Search for the cell housing the specified text and yield its (X, Y) center coordinate. 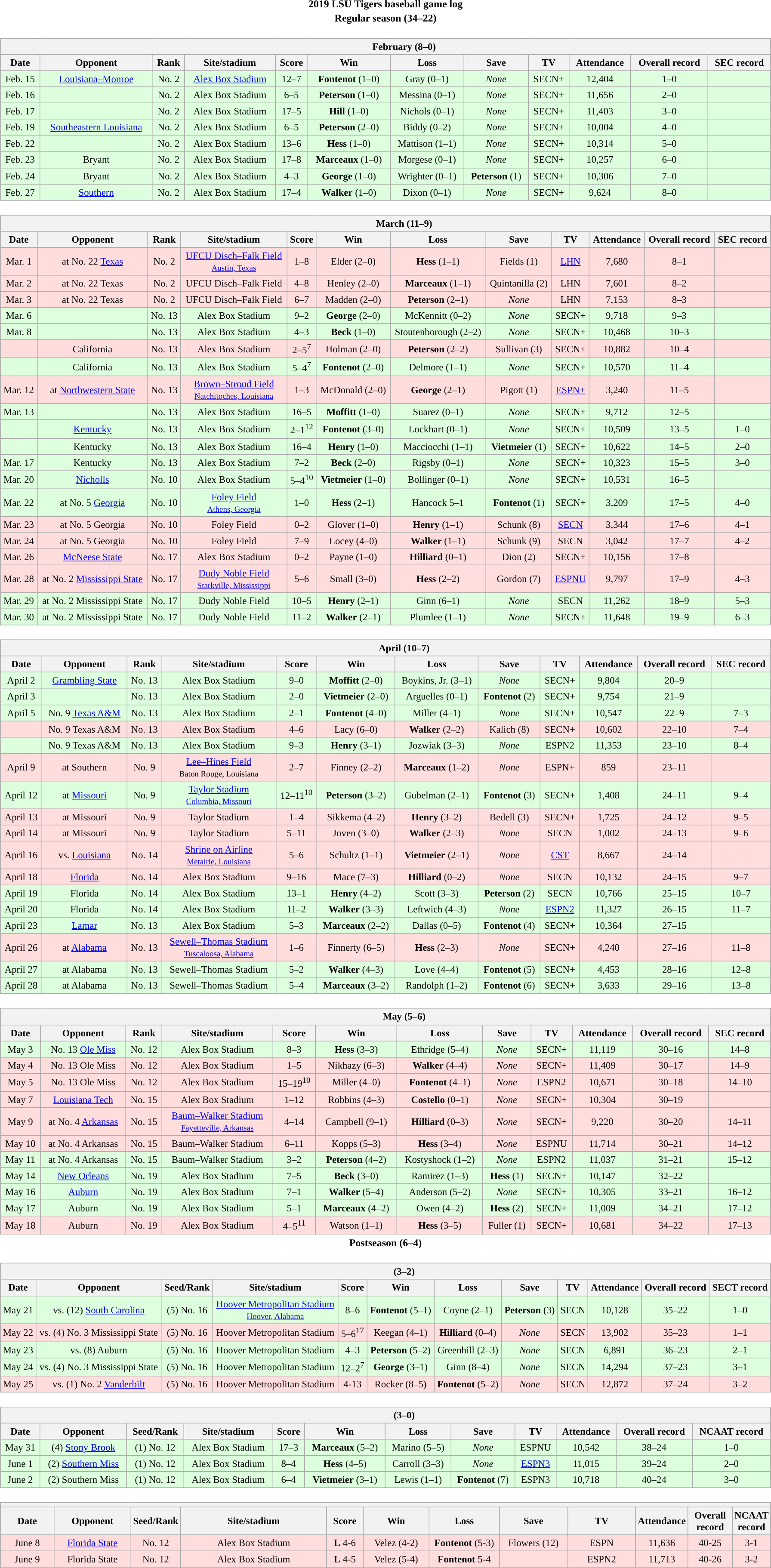
New Orleans (83, 1176)
Fontenot (5) (509, 970)
April 12 (22, 795)
17–4 (292, 192)
10–7 (741, 893)
30–18 (670, 1082)
7–4 (741, 729)
17–3 (289, 1448)
Peterson (5–2) (401, 1350)
11,713 (662, 1559)
Mar. 26 (19, 557)
11,403 (600, 111)
Mar. 3 (19, 299)
10,323 (617, 462)
April 26 (22, 947)
30–19 (670, 1100)
Moffitt (1–0) (353, 412)
May 9 (21, 1122)
11–7 (741, 909)
4-13 (353, 1384)
34–22 (670, 1225)
June 9 (28, 1559)
Sullivan (3) (519, 349)
10,306 (600, 176)
9–2 (302, 316)
Henry (4–2) (356, 893)
30–17 (670, 1065)
6–0 (669, 160)
7–0 (669, 176)
1,725 (608, 817)
L 4-5 (345, 1559)
Louisiana Tech (83, 1100)
26–15 (675, 909)
CST (560, 855)
Peterson (4–2) (356, 1160)
May 25 (18, 1384)
Bollinger (0–1) (438, 480)
Hess (2–2) (438, 579)
vs. (8) Auburn (99, 1350)
9,624 (600, 192)
February (8–0) (385, 46)
Fontenot (2) (509, 696)
Messina (0–1) (427, 95)
11,009 (602, 1208)
Stoutenborough (2–2) (438, 332)
13,902 (615, 1333)
Feb. 22 (20, 144)
Leftwich (4–3) (436, 909)
11,119 (602, 1049)
Southern (96, 192)
17–6 (679, 525)
June 1 (21, 1463)
4–14 (294, 1122)
Rocker (8–5) (401, 1384)
Ginn (8–4) (468, 1367)
1–1 (740, 1333)
McDonald (2–0) (353, 390)
Shrine on AirlineMetairie, Louisiana (219, 855)
Henry (2–1) (353, 601)
Feb. 16 (20, 95)
Scott (3–3) (436, 893)
14–8 (740, 1049)
7–9 (302, 541)
Marceaux (2–2) (356, 926)
L 4-6 (345, 1543)
SECT record (740, 1288)
23–11 (675, 767)
10–5 (302, 601)
8,667 (608, 855)
11,409 (602, 1065)
9–16 (296, 877)
Feb. 15 (20, 79)
12–8 (741, 970)
24–12 (675, 817)
11,327 (608, 909)
April 9 (22, 767)
Hess (1–1) (438, 262)
Marceaux (4–2) (356, 1208)
April 28 (22, 986)
6–3 (743, 617)
12,404 (600, 79)
George (1–0) (349, 176)
May 18 (21, 1225)
9,754 (608, 696)
14,294 (615, 1367)
Beck (3–0) (356, 1176)
10–4 (679, 349)
May 16 (21, 1192)
10,766 (608, 893)
Hess (2) (507, 1208)
3,240 (617, 390)
Marceaux (3–2) (356, 986)
13–6 (292, 144)
9–6 (741, 833)
Fontenot (4) (509, 926)
Suarez (0–1) (438, 412)
30–20 (670, 1122)
14–5 (679, 447)
Henry (3–2) (436, 817)
April 20 (22, 909)
Love (4–4) (436, 970)
Mar. 17 (19, 462)
Hess (3–3) (356, 1049)
Mar. 22 (19, 502)
10,882 (617, 349)
10,718 (586, 1480)
Dion (2) (519, 557)
Carroll (3–3) (418, 1463)
10,147 (602, 1176)
9,718 (617, 316)
May 23 (18, 1350)
11,714 (602, 1143)
10,681 (602, 1225)
Walker (1–0) (349, 192)
Mar. 23 (19, 525)
Vietmeier (1) (519, 447)
5–617 (353, 1333)
3-1 (752, 1543)
15–12 (740, 1160)
Brown–Stroud FieldNatchitoches, Louisiana (234, 390)
14–9 (740, 1065)
3,633 (608, 986)
5–11 (296, 833)
5–410 (302, 480)
George (2–0) (353, 316)
Fontenot (3–0) (353, 429)
12–5 (679, 412)
Schunk (9) (519, 541)
10,128 (615, 1309)
Henry (1–0) (353, 447)
13–8 (741, 986)
Lewis (1–1) (418, 1480)
Small (3–0) (353, 579)
7,601 (617, 283)
Mar. 20 (19, 480)
Nicholls (92, 480)
4–511 (294, 1225)
11,353 (608, 745)
Fontenot (5–2) (468, 1384)
Beck (2–0) (353, 462)
Arguelles (0–1) (436, 696)
10,304 (602, 1100)
11,636 (662, 1543)
Peterson (2–1) (438, 299)
Fontenot (3) (509, 795)
May 4 (21, 1065)
Henry (3–1) (356, 745)
19–9 (679, 617)
May 11 (21, 1160)
17–13 (740, 1225)
27–16 (675, 947)
2–7 (296, 767)
36–23 (675, 1350)
Hess (1) (507, 1176)
6,891 (615, 1350)
Hill (1–0) (349, 111)
Gubelman (2–1) (436, 795)
Walker (4–3) (356, 970)
10,602 (608, 729)
13–5 (679, 429)
Fields (1) (519, 262)
Walker (4–4) (440, 1065)
Fontenot (4–0) (356, 713)
Morgese (0–1) (427, 160)
8–2 (679, 283)
Peterson (2) (509, 893)
Ramirez (1–3) (440, 1176)
10,132 (608, 877)
Flowers (12) (534, 1543)
5–2 (296, 970)
Fontenot (5-3) (464, 1543)
April 19 (22, 893)
8–1 (679, 262)
24–14 (675, 855)
Hilliard (0–4) (468, 1333)
June 8 (28, 1543)
9–0 (296, 681)
May 7 (21, 1100)
27–15 (675, 926)
Moffitt (2–0) (356, 681)
April 13 (22, 817)
30–16 (670, 1049)
Finney (2–2) (356, 767)
10,542 (586, 1448)
Mace (7–3) (356, 877)
Madden (2–0) (353, 299)
Walker (2–1) (353, 617)
10,156 (617, 557)
Anderson (5–2) (440, 1192)
15–5 (679, 462)
7,153 (617, 299)
1–8 (302, 262)
Miller (4–1) (436, 713)
Walker (2–2) (436, 729)
Mar. 24 (19, 541)
10,509 (617, 429)
15–1910 (294, 1082)
11–5 (679, 390)
Walker (3–3) (356, 909)
3,344 (617, 525)
Feb. 19 (20, 127)
Mar. 13 (19, 412)
2–57 (302, 349)
Marceaux (1–1) (438, 283)
Fontenot (1) (519, 502)
9–7 (741, 877)
10,671 (602, 1082)
Hess (2–1) (353, 502)
Kalich (8) (509, 729)
Mar. 2 (19, 283)
Schunk (8) (519, 525)
Dallas (0–5) (436, 926)
Hilliard (0–3) (440, 1122)
1–6 (296, 947)
Mattison (1–1) (427, 144)
12–7 (292, 79)
Mar. 30 (19, 617)
vs. (1) No. 2 Vanderbilt (99, 1384)
Locey (4–0) (353, 541)
March (11–9) (385, 223)
7–3 (741, 713)
June 2 (21, 1480)
Fuller (1) (507, 1225)
Fontenot (4–1) (440, 1082)
1,002 (608, 833)
37–24 (675, 1384)
May 5 (21, 1082)
Hilliard (0–2) (436, 877)
May 24 (18, 1367)
11,656 (600, 95)
24–13 (675, 833)
1–5 (294, 1065)
Keegan (4–1) (401, 1333)
7–1 (294, 1192)
Baum–Walker StadiumFayetteville, Arkansas (217, 1122)
23–10 (675, 745)
Fontenot (5–1) (401, 1309)
4–6 (296, 729)
14–12 (740, 1143)
May 31 (21, 1448)
Peterson (3) (530, 1309)
1–4 (296, 817)
April 5 (22, 713)
Mar. 8 (19, 332)
Finnerty (6–5) (356, 947)
(4) Stony Brook (83, 1448)
May 14 (21, 1176)
Velez (4-2) (396, 1543)
Fontenot (7) (483, 1480)
Fontenot (1–0) (349, 79)
Marceaux (1–0) (349, 160)
4–8 (302, 283)
10,468 (617, 332)
11,262 (617, 601)
24–11 (675, 795)
Lacy (6–0) (356, 729)
at Northwestern State (92, 390)
18–9 (679, 601)
29–16 (675, 986)
34–21 (670, 1208)
Foley FieldAthens, Georgia (234, 502)
Miller (4–0) (356, 1082)
7–2 (302, 462)
28–16 (675, 970)
20–9 (675, 681)
16–12 (740, 1192)
Peterson (2–2) (438, 349)
11,037 (602, 1160)
12,872 (615, 1384)
Randolph (1–2) (436, 986)
21–9 (675, 696)
9–4 (741, 795)
Jozwiak (3–3) (436, 745)
5–0 (669, 144)
Mar. 6 (19, 316)
3–1 (740, 1367)
16–4 (302, 447)
Hess (3–5) (440, 1225)
at Southern (84, 767)
Pigott (1) (519, 390)
Beck (1–0) (353, 332)
Rigsby (0–1) (438, 462)
Costello (0–1) (440, 1100)
35–23 (675, 1333)
Lee–Hines FieldBaton Rouge, Louisiana (219, 767)
Owen (4–2) (440, 1208)
3,042 (617, 541)
Louisiana–Monroe (96, 79)
40-26 (710, 1559)
Fontenot 5-4 (464, 1559)
10,547 (608, 713)
38–24 (654, 1448)
Hancock 5–1 (438, 502)
Ethridge (5–4) (440, 1049)
22–10 (675, 729)
May 22 (18, 1333)
1–12 (294, 1100)
Ginn (6–1) (438, 601)
Boykins, Jr. (3–1) (436, 681)
1,408 (608, 795)
9,712 (617, 412)
McNeese State (92, 557)
Wrighter (0–1) (427, 176)
10–3 (679, 332)
Walker (2–3) (436, 833)
7,680 (617, 262)
George (3–1) (401, 1367)
11–8 (741, 947)
11,648 (617, 617)
Holman (2–0) (353, 349)
24–15 (675, 877)
Biddy (0–2) (427, 127)
ESPN (601, 1543)
Fontenot (2–0) (353, 367)
Marceaux (1–2) (436, 767)
6–11 (294, 1143)
Dixon (0–1) (427, 192)
Feb. 17 (20, 111)
Feb. 23 (20, 160)
4–2 (743, 541)
Hess (2–3) (436, 947)
May 3 (21, 1049)
40–24 (654, 1480)
Hess (3–4) (440, 1143)
Bedell (3) (509, 817)
Nikhazy (6–3) (356, 1065)
17–12 (740, 1208)
33–21 (670, 1192)
Hess (4–5) (345, 1463)
Peterson (1) (496, 176)
Peterson (3–2) (356, 795)
Henley (2–0) (353, 283)
Lockhart (0–1) (438, 429)
7–5 (294, 1176)
George (2–1) (438, 390)
13–1 (296, 893)
31–21 (670, 1160)
6–4 (289, 1480)
April 23 (22, 926)
10,622 (617, 447)
Hilliard (0–1) (438, 557)
9,804 (608, 681)
May 10 (21, 1143)
Walker (1–1) (438, 541)
Mar. 28 (19, 579)
5–1 (294, 1208)
Campbell (9–1) (356, 1122)
Feb. 27 (20, 192)
Peterson (1–0) (349, 95)
4,453 (608, 970)
Dudy Noble FieldStarkville, Mississippi (234, 579)
10,531 (617, 480)
Vietmeier (2–1) (436, 855)
(3–0) (385, 1415)
(3–2) (385, 1272)
5–47 (302, 367)
April 27 (22, 970)
9,797 (617, 579)
25–15 (675, 893)
Sikkema (4–2) (356, 817)
Peterson (2–0) (349, 127)
April (10–7) (385, 648)
10,004 (600, 127)
Vietmeier (1–0) (353, 480)
10,257 (600, 160)
10,314 (600, 144)
2–112 (302, 429)
9–5 (741, 817)
Marino (5–5) (418, 1448)
Henry (1–1) (438, 525)
39–24 (654, 1463)
Taylor StadiumColumbia, Missouri (219, 795)
vs. Louisiana (84, 855)
14–10 (740, 1082)
22–9 (675, 713)
10,364 (608, 926)
Joven (3–0) (356, 833)
Glover (1–0) (353, 525)
Coyne (2–1) (468, 1309)
Grambling State (84, 681)
30–21 (670, 1143)
Hoover Metropolitan StadiumHoover, Alabama (275, 1309)
Hess (1–0) (349, 144)
5–4 (296, 986)
32–22 (670, 1176)
April 2 (22, 681)
10,305 (602, 1192)
Sewell–Thomas StadiumTuscaloosa, Alabama (219, 947)
April 16 (22, 855)
8–6 (353, 1309)
Macciocchi (1–1) (438, 447)
May (5–6) (385, 1017)
1–3 (302, 390)
Southeastern Louisiana (96, 127)
Elder (2–0) (353, 262)
Kostyshock (1–2) (440, 1160)
vs. (12) South Carolina (99, 1309)
Marceaux (5–2) (345, 1448)
Mar. 1 (19, 262)
UFCU Disch–Falk FieldAustin, Texas (234, 262)
40-25 (710, 1543)
Lamar (84, 926)
Robbins (4–3) (356, 1100)
10,570 (617, 367)
12–27 (353, 1367)
Velez (5-4) (396, 1559)
Quintanilla (2) (519, 283)
April 18 (22, 877)
Mar. 12 (19, 390)
11–4 (679, 367)
Plumlee (1–1) (438, 617)
3,209 (617, 502)
Gordon (7) (519, 579)
Vietmeier (3–1) (345, 1480)
Delmore (1–1) (438, 367)
859 (608, 767)
Kopps (5–3) (356, 1143)
Schultz (1–1) (356, 855)
May 21 (18, 1309)
Vietmeier (2–0) (356, 696)
McKennitt (0–2) (438, 316)
Feb. 24 (20, 176)
35–22 (675, 1309)
April 14 (22, 833)
Watson (1–1) (356, 1225)
17–9 (679, 579)
Nichols (0–1) (427, 111)
14–11 (740, 1122)
Mar. 29 (19, 601)
4–1 (743, 525)
6–7 (302, 299)
37–23 (675, 1367)
Walker (5–4) (356, 1192)
Greenhill (2–3) (468, 1350)
May 17 (21, 1208)
3-2 (752, 1559)
Fontenot (6) (509, 986)
4,240 (608, 947)
9,220 (602, 1122)
Gray (0–1) (427, 79)
17–7 (679, 541)
April 3 (22, 696)
12–1110 (296, 795)
Payne (1–0) (353, 557)
8–0 (669, 192)
11,015 (586, 1463)
